Identify which cell holds the provided text, then report its (x, y) central coordinate. 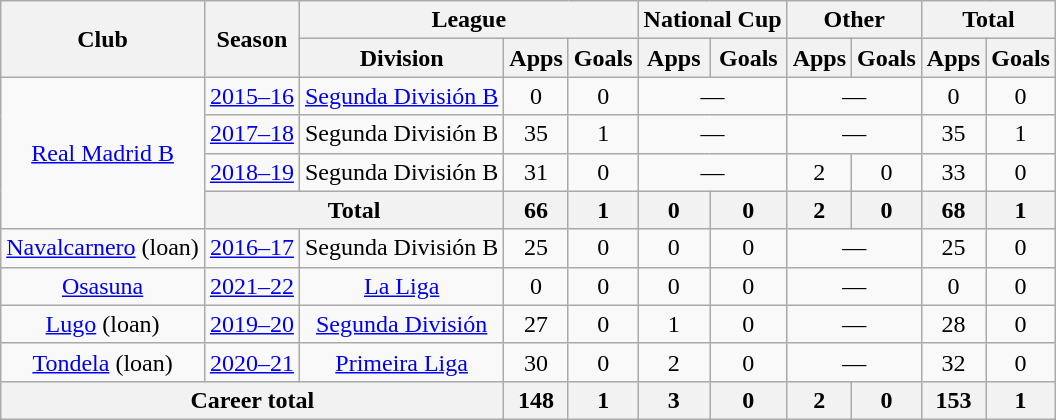
2017–18 (252, 134)
Career total (252, 400)
2015–16 (252, 96)
28 (953, 324)
2020–21 (252, 362)
3 (674, 400)
2019–20 (252, 324)
31 (536, 172)
30 (536, 362)
Real Madrid B (103, 153)
Osasuna (103, 286)
Tondela (loan) (103, 362)
League (468, 20)
27 (536, 324)
Primeira Liga (401, 362)
148 (536, 400)
68 (953, 210)
2018–19 (252, 172)
66 (536, 210)
Season (252, 39)
32 (953, 362)
33 (953, 172)
La Liga (401, 286)
Other (854, 20)
2021–22 (252, 286)
Division (401, 58)
2016–17 (252, 248)
National Cup (712, 20)
Lugo (loan) (103, 324)
Navalcarnero (loan) (103, 248)
Segunda División (401, 324)
Club (103, 39)
153 (953, 400)
